Pinpoint the cell where the given text exists, returning its [x, y] midpoint coordinate. 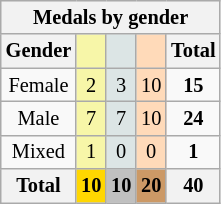
Male [38, 118]
3 [121, 85]
40 [193, 186]
Medals by gender [111, 17]
Female [38, 85]
20 [151, 186]
2 [91, 85]
24 [193, 118]
15 [193, 85]
Mixed [38, 152]
Gender [38, 51]
